From the cell containing the given text, extract its center point as (X, Y) coordinate. 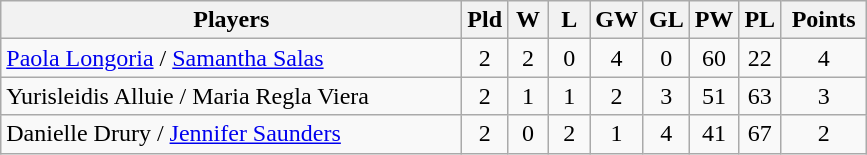
63 (760, 96)
Paola Longoria / Samantha Salas (232, 58)
Points (824, 20)
GW (617, 20)
W (528, 20)
67 (760, 134)
Yurisleidis Alluie / Maria Regla Viera (232, 96)
22 (760, 58)
41 (714, 134)
Danielle Drury / Jennifer Saunders (232, 134)
Players (232, 20)
51 (714, 96)
L (570, 20)
60 (714, 58)
Pld (485, 20)
GL (666, 20)
PW (714, 20)
PL (760, 20)
